Scan for the cell matching the given text and deliver its (x, y) coordinate at center. 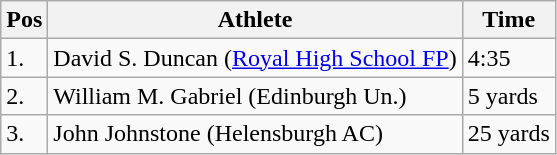
Time (508, 20)
Athlete (255, 20)
Pos (24, 20)
5 yards (508, 96)
1. (24, 58)
2. (24, 96)
David S. Duncan (Royal High School FP) (255, 58)
4:35 (508, 58)
25 yards (508, 134)
William M. Gabriel (Edinburgh Un.) (255, 96)
3. (24, 134)
John Johnstone (Helensburgh AC) (255, 134)
